Output the (X, Y) coordinate of the center of the cell containing the given text.  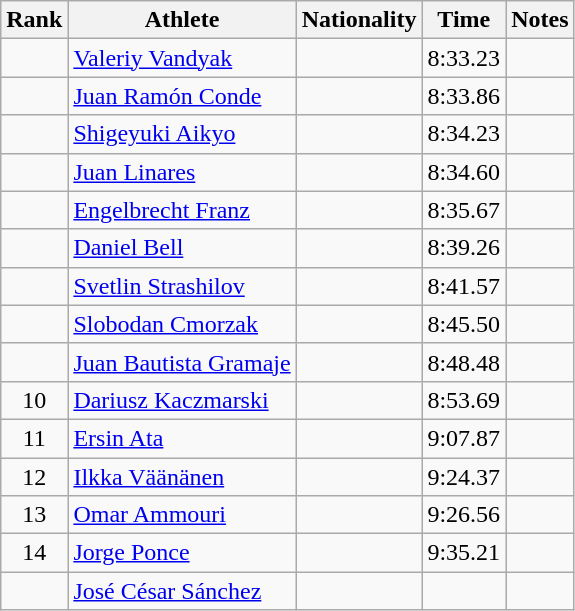
Slobodan Cmorzak (182, 324)
8:34.23 (464, 134)
José César Sánchez (182, 591)
8:53.69 (464, 400)
8:41.57 (464, 286)
8:45.50 (464, 324)
12 (34, 477)
Shigeyuki Aikyo (182, 134)
Juan Linares (182, 172)
Daniel Bell (182, 248)
9:26.56 (464, 515)
13 (34, 515)
9:24.37 (464, 477)
Notes (540, 20)
Juan Ramón Conde (182, 96)
Time (464, 20)
8:39.26 (464, 248)
14 (34, 553)
Engelbrecht Franz (182, 210)
Ersin Ata (182, 438)
Ilkka Väänänen (182, 477)
8:35.67 (464, 210)
8:33.23 (464, 58)
10 (34, 400)
Nationality (359, 20)
8:33.86 (464, 96)
Dariusz Kaczmarski (182, 400)
Omar Ammouri (182, 515)
Valeriy Vandyak (182, 58)
Rank (34, 20)
Juan Bautista Gramaje (182, 362)
Svetlin Strashilov (182, 286)
8:34.60 (464, 172)
9:07.87 (464, 438)
8:48.48 (464, 362)
Athlete (182, 20)
Jorge Ponce (182, 553)
9:35.21 (464, 553)
11 (34, 438)
